Scan for the cell matching the given text and deliver its (x, y) coordinate at center. 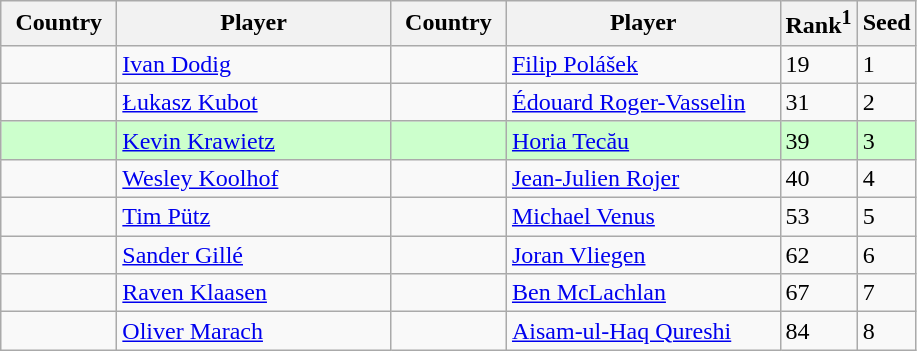
62 (818, 255)
Ivan Dodig (254, 64)
7 (886, 293)
Raven Klaasen (254, 293)
Ben McLachlan (643, 293)
67 (818, 293)
Michael Venus (643, 217)
84 (818, 331)
Łukasz Kubot (254, 102)
6 (886, 255)
Aisam-ul-Haq Qureshi (643, 331)
Filip Polášek (643, 64)
8 (886, 331)
40 (818, 178)
Oliver Marach (254, 331)
Sander Gillé (254, 255)
Horia Tecău (643, 140)
53 (818, 217)
Jean-Julien Rojer (643, 178)
Joran Vliegen (643, 255)
31 (818, 102)
5 (886, 217)
3 (886, 140)
Tim Pütz (254, 217)
39 (818, 140)
4 (886, 178)
1 (886, 64)
Rank1 (818, 24)
Édouard Roger-Vasselin (643, 102)
Wesley Koolhof (254, 178)
Seed (886, 24)
Kevin Krawietz (254, 140)
19 (818, 64)
2 (886, 102)
